Search for the cell housing the specified text and yield its [X, Y] center coordinate. 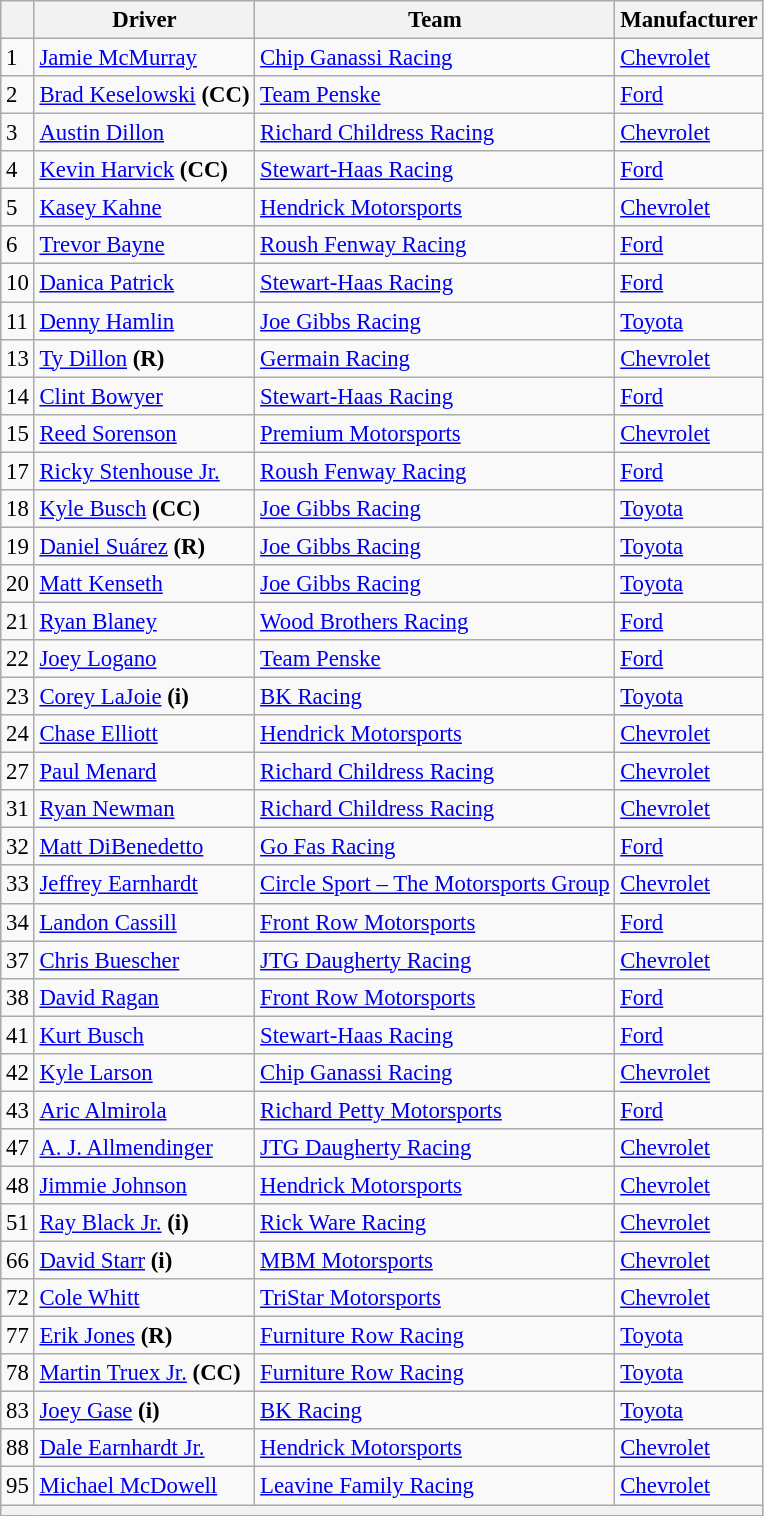
51 [18, 1223]
TriStar Motorsports [435, 1298]
Daniel Suárez (R) [144, 546]
24 [18, 734]
Premium Motorsports [435, 433]
Jamie McMurray [144, 58]
Joey Logano [144, 659]
23 [18, 697]
41 [18, 1035]
66 [18, 1261]
Ricky Stenhouse Jr. [144, 471]
Germain Racing [435, 358]
10 [18, 283]
Danica Patrick [144, 283]
34 [18, 922]
Matt DiBenedetto [144, 847]
88 [18, 1449]
21 [18, 621]
Ryan Newman [144, 809]
20 [18, 584]
Dale Earnhardt Jr. [144, 1449]
Kyle Busch (CC) [144, 509]
Kyle Larson [144, 1073]
David Starr (i) [144, 1261]
5 [18, 208]
Paul Menard [144, 772]
Denny Hamlin [144, 321]
31 [18, 809]
Brad Keselowski (CC) [144, 95]
13 [18, 358]
83 [18, 1411]
1 [18, 58]
Clint Bowyer [144, 396]
Kevin Harvick (CC) [144, 170]
Chris Buescher [144, 960]
95 [18, 1486]
Chase Elliott [144, 734]
33 [18, 885]
Aric Almirola [144, 1110]
11 [18, 321]
43 [18, 1110]
72 [18, 1298]
Driver [144, 20]
Corey LaJoie (i) [144, 697]
19 [18, 546]
32 [18, 847]
Jeffrey Earnhardt [144, 885]
Austin Dillon [144, 133]
Wood Brothers Racing [435, 621]
Michael McDowell [144, 1486]
Richard Petty Motorsports [435, 1110]
A. J. Allmendinger [144, 1148]
Ray Black Jr. (i) [144, 1223]
Kurt Busch [144, 1035]
Trevor Bayne [144, 245]
18 [18, 509]
Circle Sport – The Motorsports Group [435, 885]
37 [18, 960]
Matt Kenseth [144, 584]
Ty Dillon (R) [144, 358]
Leavine Family Racing [435, 1486]
Jimmie Johnson [144, 1185]
47 [18, 1148]
77 [18, 1336]
42 [18, 1073]
MBM Motorsports [435, 1261]
48 [18, 1185]
Manufacturer [689, 20]
Ryan Blaney [144, 621]
Erik Jones (R) [144, 1336]
4 [18, 170]
David Ragan [144, 997]
Go Fas Racing [435, 847]
Landon Cassill [144, 922]
Rick Ware Racing [435, 1223]
17 [18, 471]
38 [18, 997]
6 [18, 245]
78 [18, 1373]
2 [18, 95]
14 [18, 396]
Cole Whitt [144, 1298]
Reed Sorenson [144, 433]
22 [18, 659]
Martin Truex Jr. (CC) [144, 1373]
27 [18, 772]
Joey Gase (i) [144, 1411]
Team [435, 20]
3 [18, 133]
Kasey Kahne [144, 208]
15 [18, 433]
